Detect which cell encompasses the target text, then output its [x, y] center coordinate. 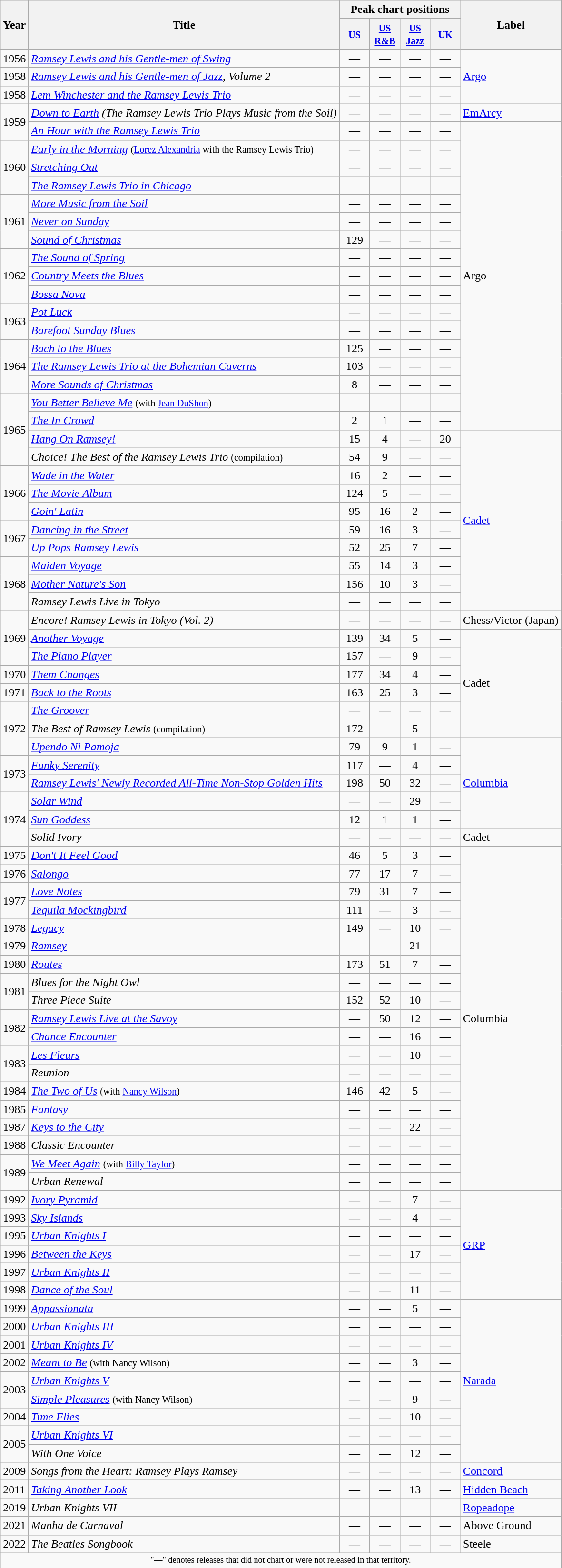
Up Pops Ramsey Lewis [184, 548]
1963 [14, 321]
Ramsey Lewis' Newly Recorded All-Time Non-Stop Golden Hits [184, 783]
You Better Believe Me (with Jean DuShon) [184, 403]
55 [355, 566]
Sound of Christmas [184, 239]
1977 [14, 901]
32 [415, 783]
Another Voyage [184, 638]
Never on Sunday [184, 221]
15 [355, 439]
Sun Goddess [184, 819]
8 [355, 385]
GRP [511, 1245]
1980 [14, 964]
Songs from the Heart: Ramsey Plays Ramsey [184, 1471]
EmArcy [511, 113]
Ropeadope [511, 1508]
Time Flies [184, 1417]
1968 [14, 584]
149 [355, 928]
Encore! Ramsey Lewis in Tokyo (Vol. 2) [184, 620]
More Sounds of Christmas [184, 385]
95 [355, 511]
139 [355, 638]
Dance of the Soul [184, 1290]
Down to Earth (The Ramsey Lewis Trio Plays Music from the Soil) [184, 113]
Mother Nature's Son [184, 584]
Ramsey Lewis Live at the Savoy [184, 1018]
Three Piece Suite [184, 1000]
An Hour with the Ramsey Lewis Trio [184, 131]
2011 [14, 1489]
Les Fleurs [184, 1055]
The Piano Player [184, 656]
UK [445, 34]
1988 [14, 1145]
46 [355, 856]
Above Ground [511, 1526]
The Ramsey Lewis Trio at the Bohemian Caverns [184, 366]
1964 [14, 366]
Urban Knights III [184, 1326]
163 [355, 692]
Dancing in the Street [184, 530]
1961 [14, 221]
Funky Serenity [184, 765]
Ramsey Lewis Live in Tokyo [184, 602]
Urban Knights VI [184, 1435]
1987 [14, 1127]
Title [184, 25]
US R&B [385, 34]
Ramsey [184, 946]
Bach to the Blues [184, 348]
1996 [14, 1254]
1974 [14, 819]
The Movie Album [184, 493]
1997 [14, 1272]
Urban Knights VII [184, 1508]
The Beatles Songbook [184, 1544]
Back to the Roots [184, 692]
Urban Renewal [184, 1182]
177 [355, 674]
Urban Knights IV [184, 1344]
Manha de Carnaval [184, 1526]
Barefoot Sunday Blues [184, 330]
Solid Ivory [184, 838]
"—" denotes releases that did not chart or were not released in that territory. [281, 1560]
Bossa Nova [184, 294]
173 [355, 964]
117 [355, 765]
1966 [14, 493]
Keys to the City [184, 1127]
Ramsey Lewis and his Gentle-men of Swing [184, 59]
Label [511, 25]
Concord [511, 1471]
1960 [14, 167]
1956 [14, 59]
2009 [14, 1471]
We Meet Again (with Billy Taylor) [184, 1164]
13 [415, 1489]
Maiden Voyage [184, 566]
The Ramsey Lewis Trio in Chicago [184, 185]
1985 [14, 1109]
Salongo [184, 874]
Lem Winchester and the Ramsey Lewis Trio [184, 95]
Pot Luck [184, 312]
Stretching Out [184, 167]
172 [355, 729]
1978 [14, 928]
51 [385, 964]
Classic Encounter [184, 1145]
2001 [14, 1344]
Choice! The Best of the Ramsey Lewis Trio (compilation) [184, 457]
1979 [14, 946]
Reunion [184, 1073]
1965 [14, 430]
14 [385, 566]
111 [355, 910]
2002 [14, 1362]
2019 [14, 1508]
Tequila Mockingbird [184, 910]
Early in the Morning (Lorez Alexandria with the Ramsey Lewis Trio) [184, 149]
More Music from the Soil [184, 203]
Narada [511, 1381]
Solar Wind [184, 801]
157 [355, 656]
Simple Pleasures (with Nancy Wilson) [184, 1399]
The In Crowd [184, 421]
2005 [14, 1444]
1976 [14, 874]
59 [355, 530]
21 [415, 946]
42 [385, 1091]
1998 [14, 1290]
Taking Another Look [184, 1489]
1992 [14, 1200]
Steele [511, 1544]
Wade in the Water [184, 475]
152 [355, 1000]
Hidden Beach [511, 1489]
Appassionata [184, 1308]
Goin' Latin [184, 511]
Ivory Pyramid [184, 1200]
29 [415, 801]
Don't It Feel Good [184, 856]
1962 [14, 276]
156 [355, 584]
198 [355, 783]
Year [14, 25]
1973 [14, 774]
2003 [14, 1390]
Them Changes [184, 674]
Country Meets the Blues [184, 276]
1993 [14, 1218]
1984 [14, 1091]
Hang On Ramsey! [184, 439]
1970 [14, 674]
2004 [14, 1417]
Love Notes [184, 892]
1983 [14, 1064]
Upendo Ni Pamoja [184, 747]
1959 [14, 122]
Legacy [184, 928]
Between the Keys [184, 1254]
Peak chart positions [400, 10]
Sky Islands [184, 1218]
77 [355, 874]
1969 [14, 638]
Chance Encounter [184, 1036]
1967 [14, 539]
146 [355, 1091]
103 [355, 366]
Urban Knights II [184, 1272]
Chess/Victor (Japan) [511, 620]
1982 [14, 1027]
11 [415, 1290]
The Groover [184, 710]
Routes [184, 964]
Fantasy [184, 1109]
Urban Knights V [184, 1381]
129 [355, 239]
54 [355, 457]
20 [445, 439]
The Two of Us (with Nancy Wilson) [184, 1091]
125 [355, 348]
31 [385, 892]
1981 [14, 991]
2000 [14, 1326]
Meant to Be (with Nancy Wilson) [184, 1362]
1999 [14, 1308]
1975 [14, 856]
Blues for the Night Owl [184, 982]
Ramsey Lewis and his Gentle-men of Jazz, Volume 2 [184, 77]
124 [355, 493]
With One Voice [184, 1453]
2022 [14, 1544]
The Sound of Spring [184, 258]
Urban Knights I [184, 1236]
1971 [14, 692]
1989 [14, 1173]
22 [415, 1127]
1995 [14, 1236]
1972 [14, 729]
2021 [14, 1526]
US Jazz [415, 34]
US [355, 34]
The Best of Ramsey Lewis (compilation) [184, 729]
